Capture the cell that displays the provided text and extract its (X, Y) central coordinate. 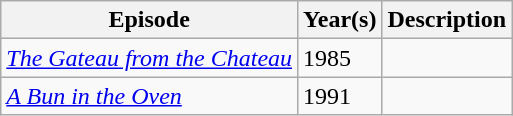
The Gateau from the Chateau (150, 58)
1985 (340, 58)
Description (447, 20)
Episode (150, 20)
A Bun in the Oven (150, 96)
1991 (340, 96)
Year(s) (340, 20)
